Scan for the cell matching the given text and deliver its [X, Y] coordinate at center. 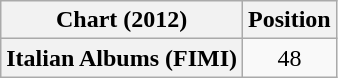
Position [290, 20]
Chart (2012) [122, 20]
48 [290, 58]
Italian Albums (FIMI) [122, 58]
